From the cell containing the given text, extract its center point as [x, y] coordinate. 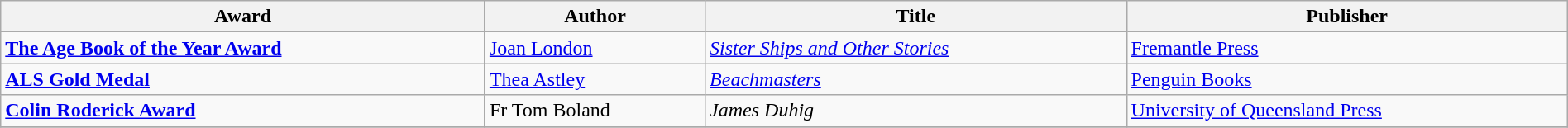
Joan London [595, 48]
Penguin Books [1346, 79]
Sister Ships and Other Stories [916, 48]
James Duhig [916, 111]
Publisher [1346, 17]
Award [243, 17]
Fr Tom Boland [595, 111]
Beachmasters [916, 79]
Thea Astley [595, 79]
Fremantle Press [1346, 48]
The Age Book of the Year Award [243, 48]
Title [916, 17]
Author [595, 17]
ALS Gold Medal [243, 79]
University of Queensland Press [1346, 111]
Colin Roderick Award [243, 111]
